Detect which cell encompasses the target text, then output its (X, Y) center coordinate. 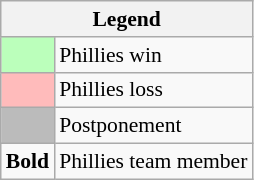
Phillies loss (153, 90)
Bold (28, 162)
Legend (127, 19)
Postponement (153, 126)
Phillies win (153, 55)
Phillies team member (153, 162)
